Detect which cell encompasses the target text, then output its [x, y] center coordinate. 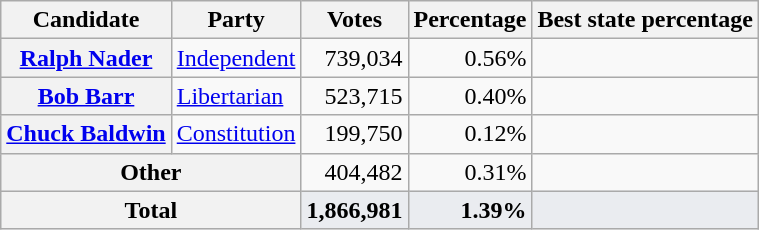
1,866,981 [354, 210]
523,715 [354, 96]
0.40% [470, 96]
Chuck Baldwin [86, 134]
0.12% [470, 134]
Ralph Nader [86, 58]
Libertarian [236, 96]
Candidate [86, 20]
739,034 [354, 58]
Independent [236, 58]
Party [236, 20]
Votes [354, 20]
Total [151, 210]
0.56% [470, 58]
199,750 [354, 134]
Bob Barr [86, 96]
Percentage [470, 20]
1.39% [470, 210]
0.31% [470, 172]
Constitution [236, 134]
Best state percentage [646, 20]
404,482 [354, 172]
Other [151, 172]
